Locate the cell with the specified text and output its (x, y) center coordinate. 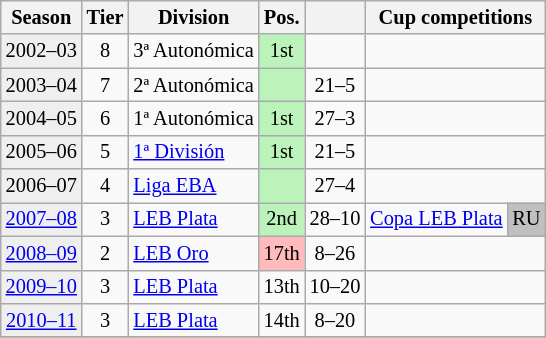
2003–04 (42, 85)
8–26 (336, 253)
RU (526, 219)
8 (106, 51)
27–3 (336, 118)
13th (282, 287)
10–20 (336, 287)
3ª Autonómica (193, 51)
2ª Autonómica (193, 85)
2009–10 (42, 287)
Season (42, 17)
5 (106, 152)
28–10 (336, 219)
8–20 (336, 320)
2008–09 (42, 253)
2010–11 (42, 320)
2005–06 (42, 152)
2002–03 (42, 51)
2007–08 (42, 219)
Liga EBA (193, 186)
Division (193, 17)
4 (106, 186)
7 (106, 85)
2004–05 (42, 118)
14th (282, 320)
6 (106, 118)
Cup competitions (455, 17)
17th (282, 253)
Copa LEB Plata (436, 219)
2nd (282, 219)
27–4 (336, 186)
Pos. (282, 17)
Tier (106, 17)
1ª Autonómica (193, 118)
1ª División (193, 152)
2006–07 (42, 186)
2 (106, 253)
LEB Oro (193, 253)
